Output the [X, Y] coordinate of the center of the cell containing the given text.  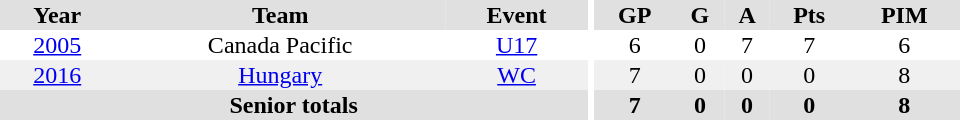
Year [57, 15]
A [747, 15]
PIM [904, 15]
Hungary [280, 75]
G [700, 15]
Event [516, 15]
Pts [810, 15]
U17 [516, 45]
Senior totals [294, 105]
WC [516, 75]
Canada Pacific [280, 45]
2005 [57, 45]
Team [280, 15]
2016 [57, 75]
GP [635, 15]
